Search for the cell housing the specified text and yield its (x, y) center coordinate. 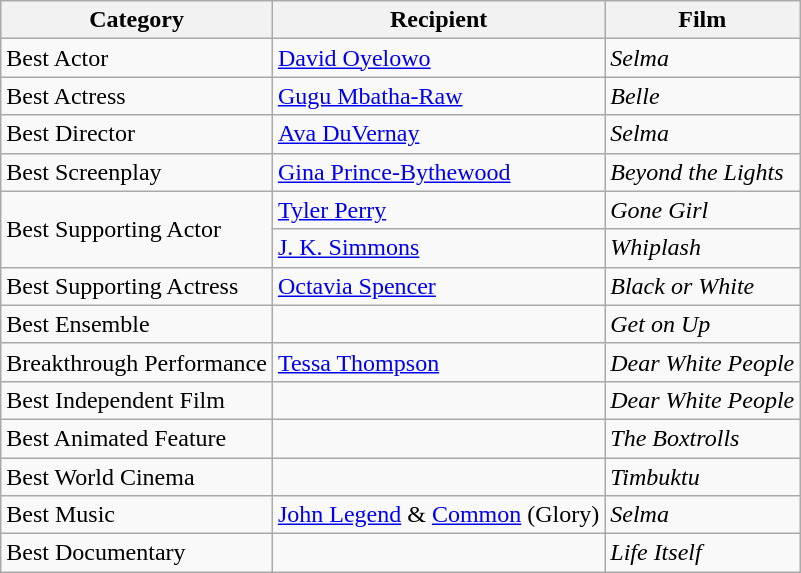
Get on Up (702, 324)
Life Itself (702, 553)
Best Music (137, 515)
Best Supporting Actress (137, 286)
Best Animated Feature (137, 438)
Breakthrough Performance (137, 362)
Tessa Thompson (438, 362)
Film (702, 20)
Ava DuVernay (438, 134)
Best Director (137, 134)
Black or White (702, 286)
Belle (702, 96)
Best Screenplay (137, 172)
John Legend & Common (Glory) (438, 515)
Gina Prince-Bythewood (438, 172)
J. K. Simmons (438, 248)
David Oyelowo (438, 58)
Whiplash (702, 248)
Best Actor (137, 58)
Timbuktu (702, 477)
Best Supporting Actor (137, 229)
Octavia Spencer (438, 286)
The Boxtrolls (702, 438)
Recipient (438, 20)
Best Ensemble (137, 324)
Best World Cinema (137, 477)
Gugu Mbatha-Raw (438, 96)
Beyond the Lights (702, 172)
Best Documentary (137, 553)
Best Actress (137, 96)
Best Independent Film (137, 400)
Tyler Perry (438, 210)
Gone Girl (702, 210)
Category (137, 20)
